Find where the given text appears and provide that cell's center as (X, Y) coordinate. 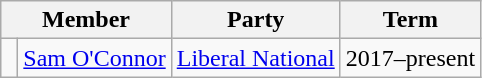
2017–present (410, 58)
Liberal National (256, 58)
Term (410, 20)
Sam O'Connor (94, 58)
Party (256, 20)
Member (86, 20)
